Return [x, y] of the center of cell containing provided text 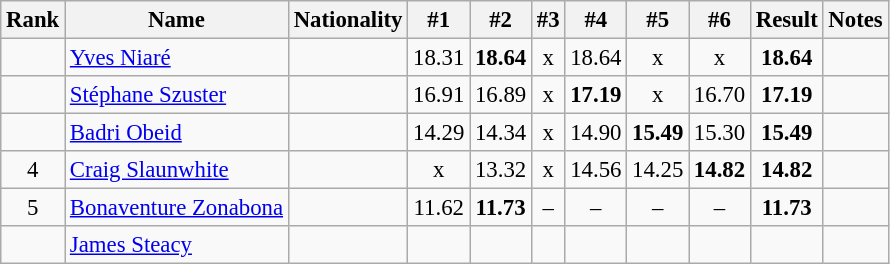
Bonaventure Zonabona [177, 208]
5 [33, 208]
#6 [720, 20]
14.29 [439, 133]
14.56 [596, 170]
16.70 [720, 95]
#2 [501, 20]
14.25 [658, 170]
James Steacy [177, 245]
Rank [33, 20]
4 [33, 170]
Result [786, 20]
Name [177, 20]
Notes [856, 20]
Nationality [348, 20]
Yves Niaré [177, 58]
Badri Obeid [177, 133]
#1 [439, 20]
#4 [596, 20]
Stéphane Szuster [177, 95]
16.91 [439, 95]
15.30 [720, 133]
11.62 [439, 208]
13.32 [501, 170]
14.90 [596, 133]
16.89 [501, 95]
#5 [658, 20]
#3 [548, 20]
Craig Slaunwhite [177, 170]
14.34 [501, 133]
18.31 [439, 58]
